Search for the cell housing the specified text and yield its (X, Y) center coordinate. 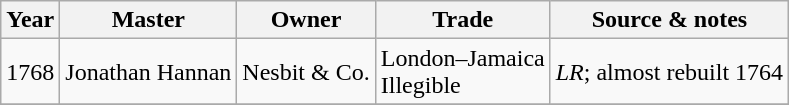
Source & notes (669, 20)
Owner (306, 20)
LR; almost rebuilt 1764 (669, 72)
Nesbit & Co. (306, 72)
Trade (462, 20)
Jonathan Hannan (148, 72)
Master (148, 20)
Year (30, 20)
1768 (30, 72)
London–JamaicaIllegible (462, 72)
